Return [X, Y] of the center of cell containing provided text 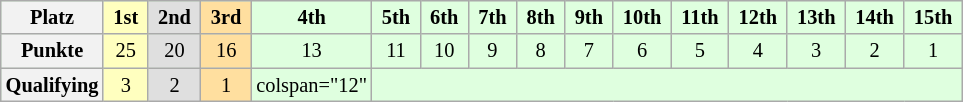
3rd [226, 17]
9 [492, 51]
20 [174, 51]
Platz [52, 17]
14th [874, 17]
11 [396, 51]
12th [758, 17]
6th [444, 17]
8 [540, 51]
4th [311, 17]
Punkte [52, 51]
13th [816, 17]
15th [933, 17]
6 [642, 51]
5th [396, 17]
25 [126, 51]
7 [589, 51]
10 [444, 51]
Qualifying [52, 85]
11th [700, 17]
13 [311, 51]
1st [126, 17]
9th [589, 17]
4 [758, 51]
2nd [174, 17]
8th [540, 17]
5 [700, 51]
7th [492, 17]
colspan="12" [311, 85]
16 [226, 51]
10th [642, 17]
